Scan for the cell matching the given text and deliver its [X, Y] coordinate at center. 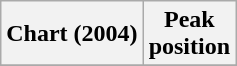
Peak position [189, 34]
Chart (2004) [72, 34]
